Output the [X, Y] coordinate of the center of the cell containing the given text.  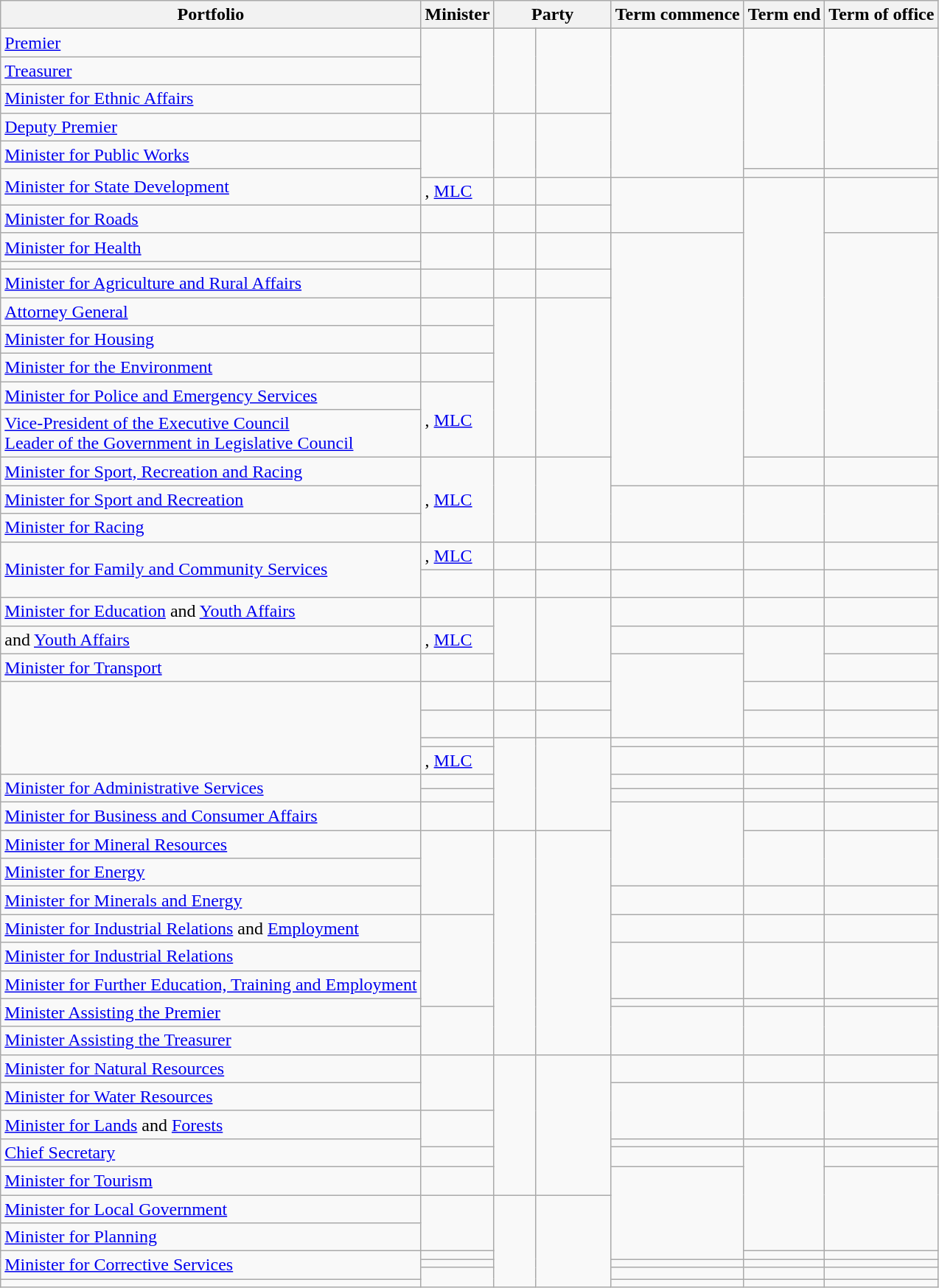
Minister for Industrial Relations and Employment [211, 928]
Minister for Administrative Services [211, 788]
Minister for Tourism [211, 1180]
Minister for Education and Youth Affairs [211, 612]
Party [553, 15]
Minister for Racing [211, 528]
Minister for Energy [211, 872]
Minister for the Environment [211, 368]
Minister for Roads [211, 219]
Minister for Sport and Recreation [211, 500]
Minister for Police and Emergency Services [211, 396]
Minister for Further Education, Training and Employment [211, 984]
Minister for Local Government [211, 1209]
and Youth Affairs [211, 640]
Minister for Natural Resources [211, 1068]
Treasurer [211, 71]
Chief Secretary [211, 1152]
Portfolio [211, 15]
Minister for Planning [211, 1237]
Minister [457, 15]
Minister for Housing [211, 340]
Minister for Family and Community Services [211, 570]
Vice-President of the Executive CouncilLeader of the Government in Legislative Council [211, 433]
Minister Assisting the Premier [211, 1012]
Minister for State Development [211, 187]
Attorney General [211, 312]
Minister for Health [211, 247]
Minister for Water Resources [211, 1096]
Minister for Transport [211, 668]
Minister for Sport, Recreation and Racing [211, 472]
Minister for Lands and Forests [211, 1124]
Minister for Public Works [211, 155]
Term commence [677, 15]
Minister for Agriculture and Rural Affairs [211, 283]
Minister for Mineral Resources [211, 844]
Premier [211, 43]
Minister for Ethnic Affairs [211, 99]
Term of office [882, 15]
Deputy Premier [211, 127]
Minister for Business and Consumer Affairs [211, 816]
Minister for Corrective Services [211, 1265]
Term end [784, 15]
Minister for Industrial Relations [211, 956]
Minister Assisting the Treasurer [211, 1040]
Minister for Minerals and Energy [211, 900]
